Output the [x, y] coordinate of the center of the cell containing the given text.  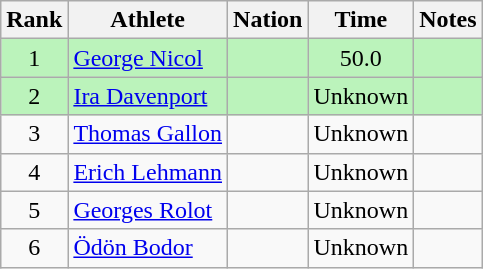
Ira Davenport [148, 96]
Thomas Gallon [148, 134]
Rank [34, 20]
2 [34, 96]
1 [34, 58]
5 [34, 210]
Nation [268, 20]
George Nicol [148, 58]
4 [34, 172]
6 [34, 248]
Erich Lehmann [148, 172]
3 [34, 134]
Notes [448, 20]
Time [361, 20]
Athlete [148, 20]
Georges Rolot [148, 210]
50.0 [361, 58]
Ödön Bodor [148, 248]
